From the cell containing the given text, extract its center point as [X, Y] coordinate. 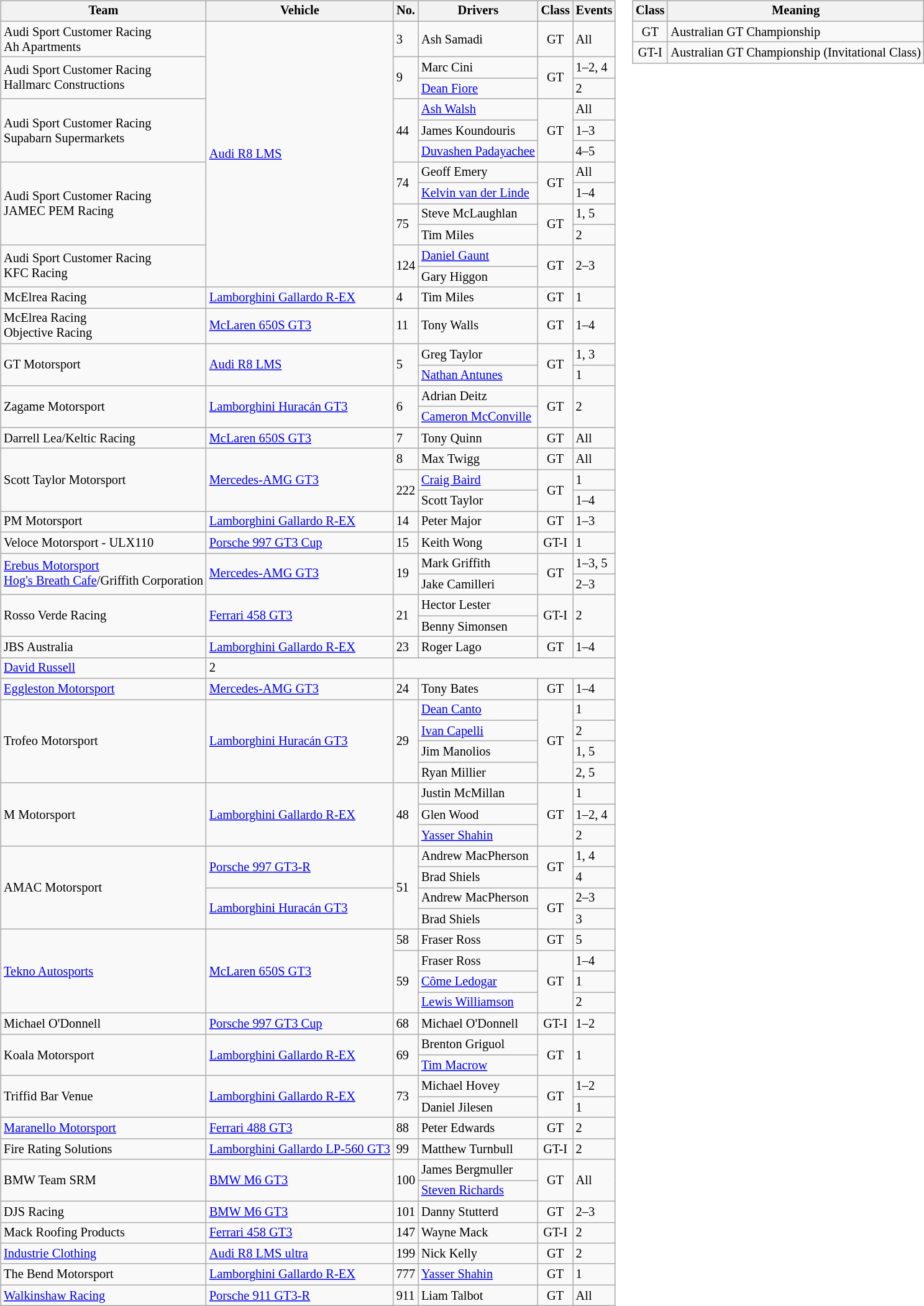
75 [406, 225]
Kelvin van der Linde [478, 193]
Adrian Deitz [478, 396]
15 [406, 542]
Walkinshaw Racing [103, 1295]
Australian GT Championship [795, 32]
No. [406, 11]
99 [406, 1149]
Tekno Autosports [103, 972]
Mack Roofing Products [103, 1233]
911 [406, 1295]
Audi Sport Customer Racing KFC Racing [103, 266]
Porsche 911 GT3-R [300, 1295]
68 [406, 1023]
73 [406, 1096]
19 [406, 574]
88 [406, 1128]
Mark Griffith [478, 564]
21 [406, 615]
Roger Lago [478, 647]
David Russell [103, 668]
BMW Team SRM [103, 1180]
Team [103, 11]
Koala Motorsport [103, 1055]
Meaning [795, 11]
Hector Lester [478, 605]
1, 4 [594, 856]
JBS Australia [103, 647]
9 [406, 78]
Events [594, 11]
Geoff Emery [478, 172]
Erebus Motorsport Hog's Breath Cafe/Griffith Corporation [103, 574]
2, 5 [594, 773]
Ferrari 488 GT3 [300, 1128]
4–5 [594, 152]
Matthew Turnbull [478, 1149]
Audi Sport Customer Racing JAMEC PEM Racing [103, 204]
James Koundouris [478, 130]
Justin McMillan [478, 793]
29 [406, 742]
Audi Sport Customer Racing Hallmarc Constructions [103, 78]
M Motorsport [103, 814]
48 [406, 814]
Peter Major [478, 522]
Jim Manolios [478, 752]
Tony Quinn [478, 438]
44 [406, 130]
Ash Samadi [478, 39]
Glen Wood [478, 815]
Cameron McConville [478, 417]
Fire Rating Solutions [103, 1149]
James Bergmuller [478, 1170]
McElrea Racing [103, 298]
24 [406, 689]
Côme Ledogar [478, 982]
59 [406, 982]
Daniel Gaunt [478, 256]
Drivers [478, 11]
Rosso Verde Racing [103, 615]
147 [406, 1233]
23 [406, 647]
101 [406, 1212]
Porsche 997 GT3-R [300, 866]
Nathan Antunes [478, 375]
8 [406, 459]
Jake Camilleri [478, 585]
100 [406, 1180]
Audi R8 LMS ultra [300, 1254]
Brenton Griguol [478, 1044]
Duvashen Padayachee [478, 152]
Veloce Motorsport - ULX110 [103, 542]
Tony Bates [478, 689]
199 [406, 1254]
The Bend Motorsport [103, 1274]
1–3, 5 [594, 564]
Liam Talbot [478, 1295]
124 [406, 266]
AMAC Motorsport [103, 887]
Dean Fiore [478, 89]
Keith Wong [478, 542]
222 [406, 490]
Craig Baird [478, 480]
Steve McLaughlan [478, 214]
Peter Edwards [478, 1128]
Ivan Capelli [478, 731]
Industrie Clothing [103, 1254]
Daniel Jilesen [478, 1107]
1, 3 [594, 354]
Ash Walsh [478, 109]
777 [406, 1274]
Triffid Bar Venue [103, 1096]
6 [406, 406]
Steven Richards [478, 1191]
Benny Simonsen [478, 626]
Dean Canto [478, 710]
Zagame Motorsport [103, 406]
Ryan Millier [478, 773]
51 [406, 887]
GT Motorsport [103, 364]
Lamborghini Gallardo LP-560 GT3 [300, 1149]
Maranello Motorsport [103, 1128]
Tim Macrow [478, 1066]
69 [406, 1055]
Michael Hovey [478, 1086]
Audi Sport Customer Racing Ah Apartments [103, 39]
Danny Stutterd [478, 1212]
Vehicle [300, 11]
Greg Taylor [478, 354]
Australian GT Championship (Invitational Class) [795, 53]
Marc Cini [478, 68]
Scott Taylor Motorsport [103, 480]
Gary Higgon [478, 277]
Trofeo Motorsport [103, 742]
Max Twigg [478, 459]
Lewis Williamson [478, 1003]
Eggleston Motorsport [103, 689]
PM Motorsport [103, 522]
7 [406, 438]
Tony Walls [478, 326]
Nick Kelly [478, 1254]
58 [406, 940]
McElrea Racing Objective Racing [103, 326]
Audi Sport Customer Racing Supabarn Supermarkets [103, 130]
14 [406, 522]
11 [406, 326]
Scott Taylor [478, 501]
Darrell Lea/Keltic Racing [103, 438]
Wayne Mack [478, 1233]
DJS Racing [103, 1212]
74 [406, 183]
